Determine the (x, y) coordinate at the center of the cell enclosing the given text.  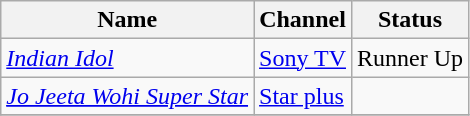
Jo Jeeta Wohi Super Star (128, 96)
Star plus (303, 96)
Status (410, 20)
Channel (303, 20)
Sony TV (303, 58)
Runner Up (410, 58)
Indian Idol (128, 58)
Name (128, 20)
